Find where the given text appears and provide that cell's center as [x, y] coordinate. 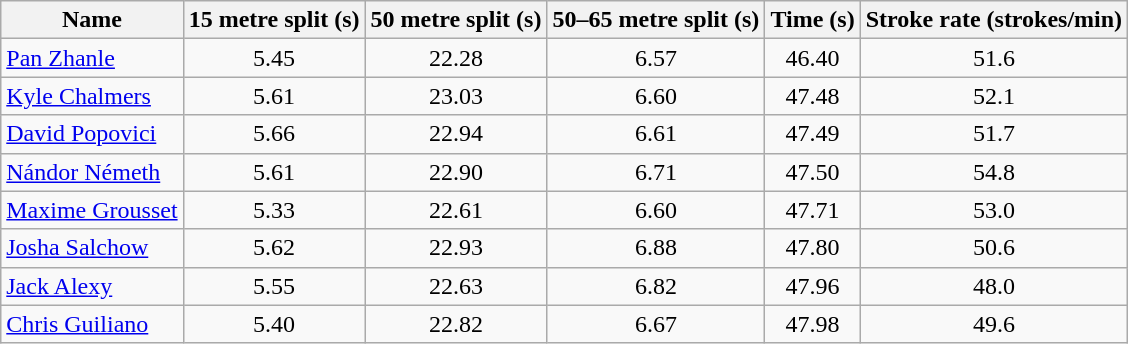
50.6 [994, 248]
47.80 [812, 248]
Pan Zhanle [92, 58]
22.63 [456, 286]
22.94 [456, 134]
50–65 metre split (s) [656, 20]
53.0 [994, 210]
6.67 [656, 324]
David Popovici [92, 134]
48.0 [994, 286]
Time (s) [812, 20]
23.03 [456, 96]
6.61 [656, 134]
Maxime Grousset [92, 210]
5.66 [274, 134]
5.62 [274, 248]
22.61 [456, 210]
Chris Guiliano [92, 324]
49.6 [994, 324]
Josha Salchow [92, 248]
Name [92, 20]
47.98 [812, 324]
5.45 [274, 58]
Nándor Németh [92, 172]
51.6 [994, 58]
6.57 [656, 58]
47.50 [812, 172]
47.48 [812, 96]
22.93 [456, 248]
5.55 [274, 286]
Stroke rate (strokes/min) [994, 20]
6.71 [656, 172]
46.40 [812, 58]
52.1 [994, 96]
5.33 [274, 210]
22.82 [456, 324]
47.49 [812, 134]
51.7 [994, 134]
47.71 [812, 210]
Jack Alexy [92, 286]
Kyle Chalmers [92, 96]
5.40 [274, 324]
22.90 [456, 172]
6.82 [656, 286]
15 metre split (s) [274, 20]
47.96 [812, 286]
54.8 [994, 172]
50 metre split (s) [456, 20]
6.88 [656, 248]
22.28 [456, 58]
